From the cell containing the given text, extract its center point as (X, Y) coordinate. 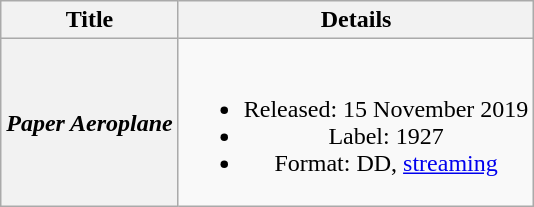
Released: 15 November 2019Label: 1927Format: DD, streaming (356, 122)
Details (356, 20)
Title (90, 20)
Paper Aeroplane (90, 122)
